From the cell containing the given text, extract its center point as [X, Y] coordinate. 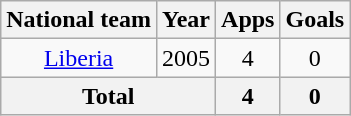
Apps [248, 20]
National team [79, 20]
Year [186, 20]
Liberia [79, 58]
Total [108, 96]
Goals [315, 20]
2005 [186, 58]
